Provide the (X, Y) coordinate of the cell's center where the given text is located.  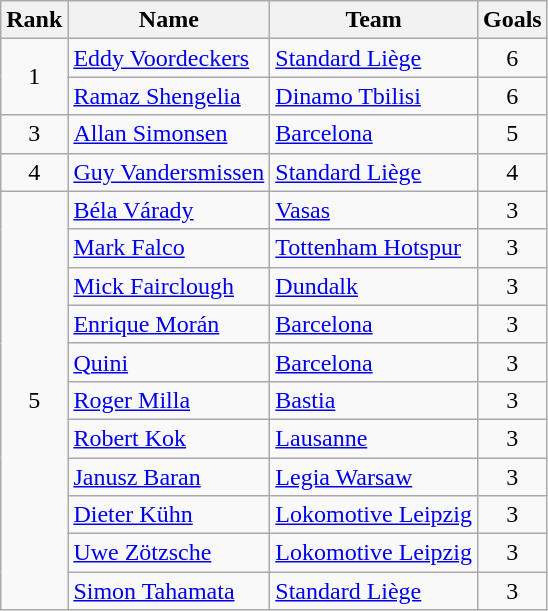
Bastia (374, 400)
Eddy Voordeckers (169, 58)
Tottenham Hotspur (374, 248)
Rank (34, 20)
Name (169, 20)
Mick Fairclough (169, 286)
1 (34, 77)
Robert Kok (169, 438)
Béla Várady (169, 210)
Uwe Zötzsche (169, 553)
Goals (512, 20)
Enrique Morán (169, 324)
Dieter Kühn (169, 515)
Simon Tahamata (169, 591)
Quini (169, 362)
Allan Simonsen (169, 134)
Dundalk (374, 286)
Vasas (374, 210)
Legia Warsaw (374, 477)
Janusz Baran (169, 477)
Mark Falco (169, 248)
Team (374, 20)
Guy Vandersmissen (169, 172)
Lausanne (374, 438)
Ramaz Shengelia (169, 96)
Roger Milla (169, 400)
Dinamo Tbilisi (374, 96)
